Provide the [x, y] coordinate of the cell's center where the given text is located.  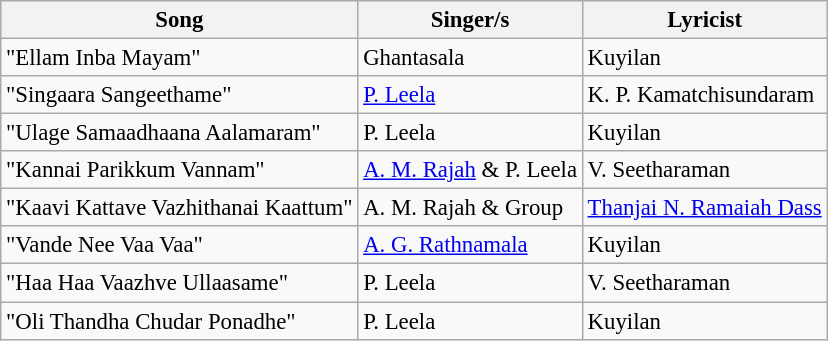
"Vande Nee Vaa Vaa" [180, 245]
"Singaara Sangeethame" [180, 95]
"Kannai Parikkum Vannam" [180, 170]
Thanjai N. Ramaiah Dass [704, 208]
Singer/s [470, 20]
K. P. Kamatchisundaram [704, 95]
A. M. Rajah & Group [470, 208]
"Oli Thandha Chudar Ponadhe" [180, 321]
"Kaavi Kattave Vazhithanai Kaattum" [180, 208]
A. M. Rajah & P. Leela [470, 170]
Lyricist [704, 20]
Ghantasala [470, 58]
"Ulage Samaadhaana Aalamaram" [180, 133]
A. G. Rathnamala [470, 245]
"Haa Haa Vaazhve Ullaasame" [180, 283]
Song [180, 20]
"Ellam Inba Mayam" [180, 58]
